For the text-containing cell, return its midpoint in (x, y) coordinate format. 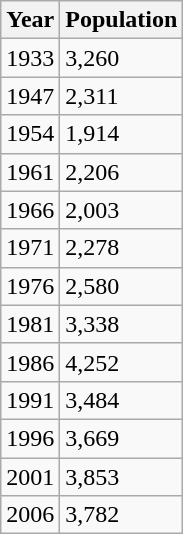
1986 (30, 362)
1976 (30, 286)
Population (122, 20)
2,206 (122, 172)
1933 (30, 58)
3,669 (122, 438)
1954 (30, 134)
1,914 (122, 134)
1991 (30, 400)
2,311 (122, 96)
1971 (30, 248)
3,853 (122, 477)
2,003 (122, 210)
3,260 (122, 58)
1947 (30, 96)
3,484 (122, 400)
3,782 (122, 515)
2,580 (122, 286)
1996 (30, 438)
Year (30, 20)
2006 (30, 515)
1981 (30, 324)
2,278 (122, 248)
2001 (30, 477)
1961 (30, 172)
4,252 (122, 362)
1966 (30, 210)
3,338 (122, 324)
